For the text-containing cell, return its midpoint in (x, y) coordinate format. 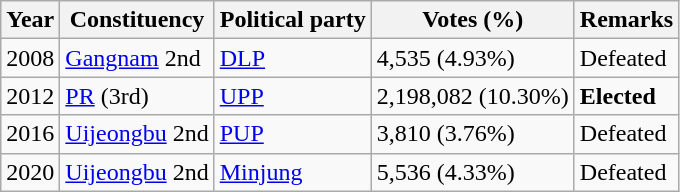
Gangnam 2nd (137, 58)
Minjung (292, 172)
UPP (292, 96)
2016 (30, 134)
PR (3rd) (137, 96)
Elected (626, 96)
PUP (292, 134)
5,536 (4.33%) (472, 172)
Year (30, 20)
2,198,082 (10.30%) (472, 96)
Votes (%) (472, 20)
DLP (292, 58)
2020 (30, 172)
Political party (292, 20)
Remarks (626, 20)
3,810 (3.76%) (472, 134)
Constituency (137, 20)
2012 (30, 96)
2008 (30, 58)
4,535 (4.93%) (472, 58)
